For the text-containing cell, return its midpoint in (x, y) coordinate format. 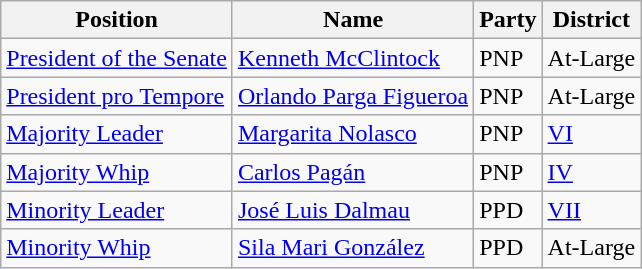
Minority Whip (117, 248)
José Luis Dalmau (352, 210)
Sila Mari González (352, 248)
Minority Leader (117, 210)
VII (592, 210)
Name (352, 20)
VI (592, 134)
Orlando Parga Figueroa (352, 96)
Majority Whip (117, 172)
President pro Tempore (117, 96)
District (592, 20)
Majority Leader (117, 134)
President of the Senate (117, 58)
Party (508, 20)
Margarita Nolasco (352, 134)
IV (592, 172)
Position (117, 20)
Carlos Pagán (352, 172)
Kenneth McClintock (352, 58)
